Locate the cell with the specified text and output its [x, y] center coordinate. 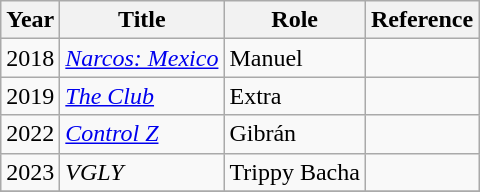
VGLY [142, 172]
Reference [422, 20]
Title [142, 20]
The Club [142, 96]
Manuel [295, 58]
Narcos: Mexico [142, 58]
Year [30, 20]
Extra [295, 96]
Gibrán [295, 134]
2018 [30, 58]
Control Z [142, 134]
2023 [30, 172]
2022 [30, 134]
Trippy Bacha [295, 172]
Role [295, 20]
2019 [30, 96]
